Search for the cell housing the specified text and yield its (x, y) center coordinate. 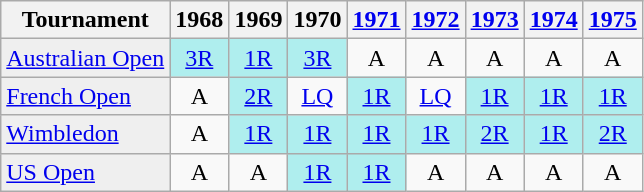
1974 (554, 20)
1975 (612, 20)
Tournament (86, 20)
1969 (258, 20)
1970 (318, 20)
French Open (86, 96)
US Open (86, 172)
Australian Open (86, 58)
1973 (494, 20)
Wimbledon (86, 134)
1971 (376, 20)
1968 (200, 20)
1972 (436, 20)
